Detect which cell encompasses the target text, then output its (x, y) center coordinate. 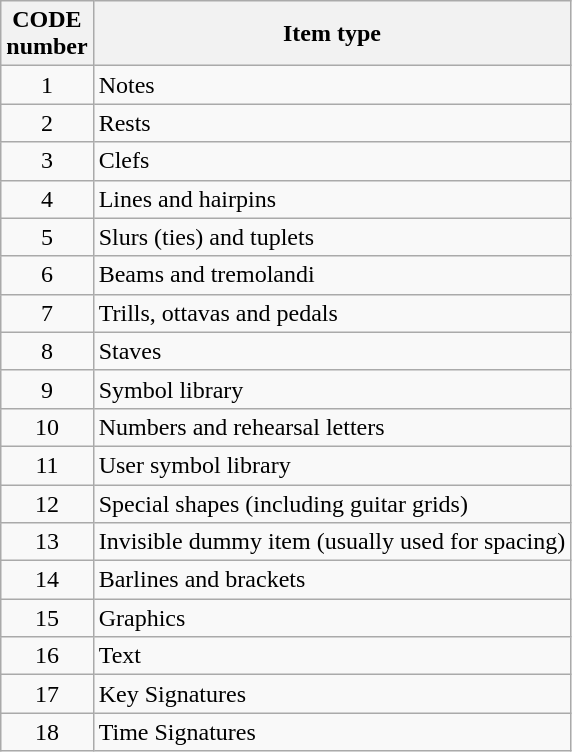
Slurs (ties) and tuplets (332, 237)
Symbol library (332, 389)
17 (47, 694)
9 (47, 389)
Notes (332, 85)
Barlines and brackets (332, 580)
1 (47, 85)
Key Signatures (332, 694)
User symbol library (332, 465)
13 (47, 542)
Graphics (332, 618)
Lines and hairpins (332, 199)
5 (47, 237)
Beams and tremolandi (332, 275)
Time Signatures (332, 732)
Text (332, 656)
10 (47, 427)
2 (47, 123)
CODEnumber (47, 34)
4 (47, 199)
Numbers and rehearsal letters (332, 427)
3 (47, 161)
11 (47, 465)
14 (47, 580)
16 (47, 656)
12 (47, 503)
15 (47, 618)
Special shapes (including guitar grids) (332, 503)
Item type (332, 34)
6 (47, 275)
8 (47, 351)
18 (47, 732)
7 (47, 313)
Clefs (332, 161)
Staves (332, 351)
Invisible dummy item (usually used for spacing) (332, 542)
Rests (332, 123)
Trills, ottavas and pedals (332, 313)
